Locate the cell with the specified text and output its [x, y] center coordinate. 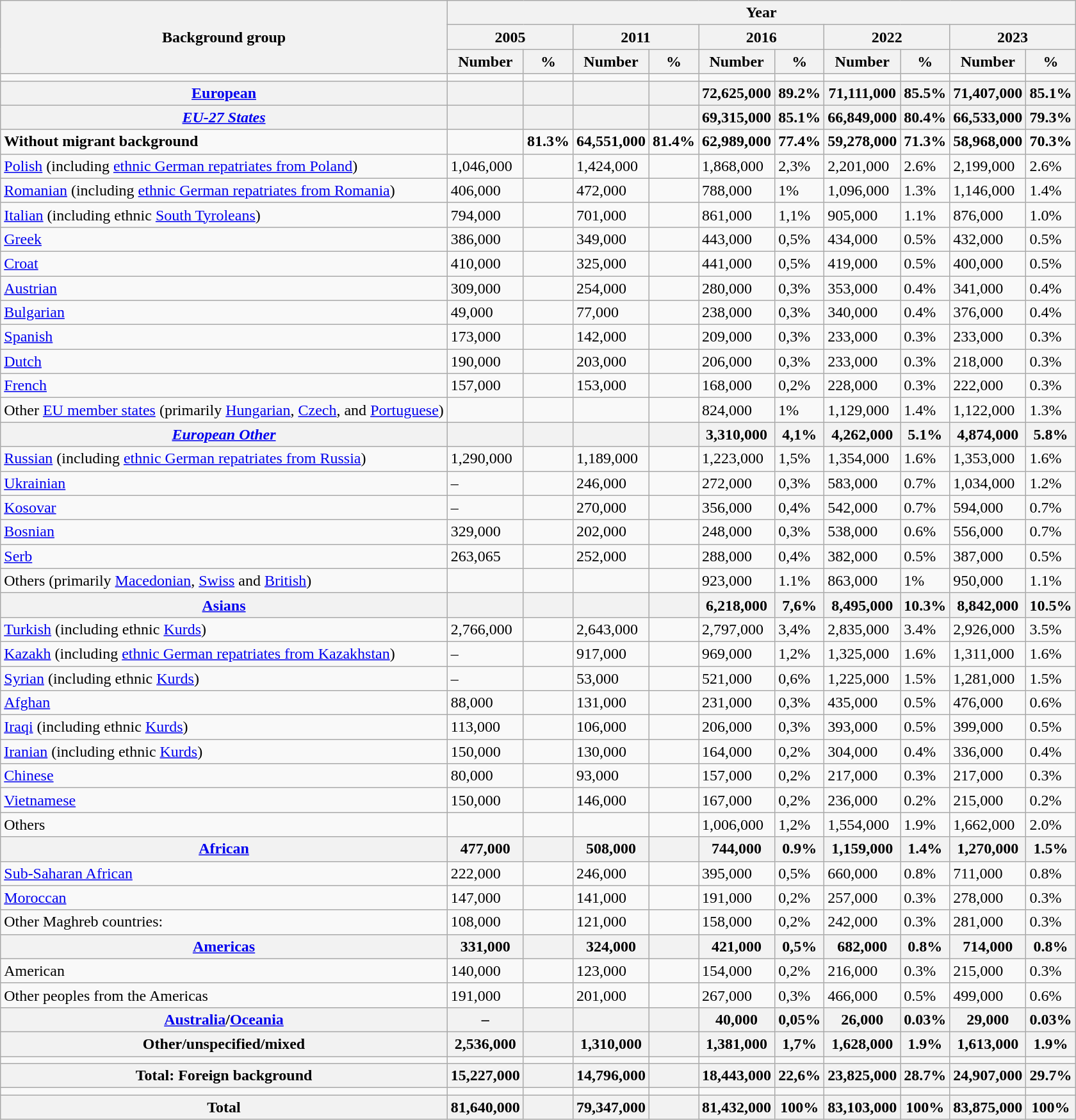
2,797,000 [737, 629]
58,968,000 [988, 142]
393,000 [862, 727]
441,000 [737, 263]
341,000 [988, 288]
252,000 [611, 556]
248,000 [737, 532]
81.4% [674, 142]
1,1% [799, 215]
744,000 [737, 849]
American [224, 971]
Background group [224, 37]
443,000 [737, 239]
167,000 [737, 800]
1,424,000 [611, 166]
1,159,000 [862, 849]
121,000 [611, 922]
1,381,000 [737, 1044]
3,4% [799, 629]
1,868,000 [737, 166]
29.7% [1050, 1076]
80.4% [925, 117]
5.1% [925, 434]
1,281,000 [988, 679]
2,3% [799, 166]
153,000 [611, 386]
70.3% [1050, 142]
228,000 [862, 386]
1,189,000 [611, 459]
304,000 [862, 752]
267,000 [737, 995]
African [224, 849]
905,000 [862, 215]
1,046,000 [485, 166]
400,000 [988, 263]
395,000 [737, 873]
2.0% [1050, 825]
130,000 [611, 752]
556,000 [988, 532]
89.2% [799, 93]
861,000 [737, 215]
Chinese [224, 776]
421,000 [737, 946]
1.2% [1050, 483]
83,875,000 [988, 1107]
Greek [224, 239]
22,6% [799, 1076]
280,000 [737, 288]
Kazakh (including ethnic German repatriates from Kazakhstan) [224, 654]
419,000 [862, 263]
0,6% [799, 679]
476,000 [988, 703]
24,907,000 [988, 1076]
329,000 [485, 532]
72,625,000 [737, 93]
Total: Foreign background [224, 1076]
106,000 [611, 727]
14,796,000 [611, 1076]
3,310,000 [737, 434]
660,000 [862, 873]
6,218,000 [737, 605]
European [224, 93]
701,000 [611, 215]
71,111,000 [862, 93]
154,000 [737, 971]
85.5% [925, 93]
131,000 [611, 703]
Other Maghreb countries: [224, 922]
714,000 [988, 946]
583,000 [862, 483]
93,000 [611, 776]
0,05% [799, 1019]
406,000 [485, 190]
29,000 [988, 1019]
278,000 [988, 898]
923,000 [737, 581]
Bosnian [224, 532]
203,000 [611, 361]
28.7% [925, 1076]
Vietnamese [224, 800]
140,000 [485, 971]
108,000 [485, 922]
Iraqi (including ethnic Kurds) [224, 727]
26,000 [862, 1019]
353,000 [862, 288]
Other/unspecified/mixed [224, 1044]
10.5% [1050, 605]
Others [224, 825]
432,000 [988, 239]
Polish (including ethnic German repatriates from Poland) [224, 166]
538,000 [862, 532]
Afghan [224, 703]
435,000 [862, 703]
950,000 [988, 581]
969,000 [737, 654]
71.3% [925, 142]
1,354,000 [862, 459]
66,533,000 [988, 117]
123,000 [611, 971]
1,146,000 [988, 190]
1,223,000 [737, 459]
Sub-Saharan African [224, 873]
201,000 [611, 995]
5.8% [1050, 434]
1,006,000 [737, 825]
168,000 [737, 386]
3.5% [1050, 629]
3.4% [925, 629]
682,000 [862, 946]
594,000 [988, 507]
2016 [762, 37]
1,225,000 [862, 679]
53,000 [611, 679]
23,825,000 [862, 1076]
1,096,000 [862, 190]
79,347,000 [611, 1107]
794,000 [485, 215]
1,122,000 [988, 410]
Kosovar [224, 507]
242,000 [862, 922]
77,000 [611, 313]
917,000 [611, 654]
Moroccan [224, 898]
Americas [224, 946]
272,000 [737, 483]
1,353,000 [988, 459]
218,000 [988, 361]
10.3% [925, 605]
2011 [635, 37]
Ukrainian [224, 483]
Other peoples from the Americas [224, 995]
1,310,000 [611, 1044]
1.0% [1050, 215]
356,000 [737, 507]
142,000 [611, 337]
15,227,000 [485, 1076]
382,000 [862, 556]
Australia/Oceania [224, 1019]
349,000 [611, 239]
158,000 [737, 922]
1,325,000 [862, 654]
62,989,000 [737, 142]
499,000 [988, 995]
EU-27 States [224, 117]
French [224, 386]
173,000 [485, 337]
238,000 [737, 313]
40,000 [737, 1019]
1,554,000 [862, 825]
788,000 [737, 190]
336,000 [988, 752]
Turkish (including ethnic Kurds) [224, 629]
8,842,000 [988, 605]
81.3% [548, 142]
711,000 [988, 873]
Asians [224, 605]
59,278,000 [862, 142]
Russian (including ethnic German repatriates from Russia) [224, 459]
164,000 [737, 752]
331,000 [485, 946]
18,443,000 [737, 1076]
Others (primarily Macedonian, Swiss and British) [224, 581]
77.4% [799, 142]
209,000 [737, 337]
147,000 [485, 898]
4,874,000 [988, 434]
83,103,000 [862, 1107]
Total [224, 1107]
1,270,000 [988, 849]
Austrian [224, 288]
2005 [510, 37]
472,000 [611, 190]
434,000 [862, 239]
79.3% [1050, 117]
521,000 [737, 679]
49,000 [485, 313]
1,129,000 [862, 410]
Dutch [224, 361]
1,5% [799, 459]
231,000 [737, 703]
7,6% [799, 605]
2,199,000 [988, 166]
146,000 [611, 800]
141,000 [611, 898]
1,662,000 [988, 825]
1,034,000 [988, 483]
4,1% [799, 434]
270,000 [611, 507]
876,000 [988, 215]
309,000 [485, 288]
410,000 [485, 263]
80,000 [485, 776]
257,000 [862, 898]
376,000 [988, 313]
1,613,000 [988, 1044]
Year [761, 13]
2,835,000 [862, 629]
Other EU member states (primarily Hungarian, Czech, and Portuguese) [224, 410]
66,849,000 [862, 117]
Without migrant background [224, 142]
81,640,000 [485, 1107]
263,065 [485, 556]
399,000 [988, 727]
81,432,000 [737, 1107]
0.9% [799, 849]
1,290,000 [485, 459]
477,000 [485, 849]
288,000 [737, 556]
8,495,000 [862, 605]
1,7% [799, 1044]
Syrian (including ethnic Kurds) [224, 679]
2,766,000 [485, 629]
64,551,000 [611, 142]
216,000 [862, 971]
202,000 [611, 532]
88,000 [485, 703]
2023 [1013, 37]
Croat [224, 263]
1,311,000 [988, 654]
542,000 [862, 507]
71,407,000 [988, 93]
2,926,000 [988, 629]
2,536,000 [485, 1044]
190,000 [485, 361]
Romanian (including ethnic German repatriates from Romania) [224, 190]
281,000 [988, 922]
4,262,000 [862, 434]
466,000 [862, 995]
386,000 [485, 239]
325,000 [611, 263]
508,000 [611, 849]
324,000 [611, 946]
Serb [224, 556]
Spanish [224, 337]
824,000 [737, 410]
1,628,000 [862, 1044]
European Other [224, 434]
254,000 [611, 288]
863,000 [862, 581]
387,000 [988, 556]
113,000 [485, 727]
2,643,000 [611, 629]
2,201,000 [862, 166]
Bulgarian [224, 313]
Italian (including ethnic South Tyroleans) [224, 215]
340,000 [862, 313]
Iranian (including ethnic Kurds) [224, 752]
69,315,000 [737, 117]
236,000 [862, 800]
2022 [887, 37]
